Search for the cell housing the specified text and yield its [x, y] center coordinate. 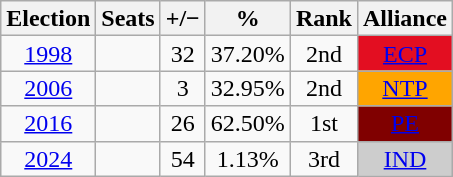
54 [182, 158]
IND [404, 158]
1st [324, 124]
PE [404, 124]
Election [48, 18]
1998 [48, 54]
Alliance [404, 18]
3 [182, 88]
ECP [404, 54]
2024 [48, 158]
26 [182, 124]
3rd [324, 158]
+/− [182, 18]
1.13% [248, 158]
Rank [324, 18]
32 [182, 54]
NTP [404, 88]
2016 [48, 124]
% [248, 18]
2006 [48, 88]
Seats [128, 18]
32.95% [248, 88]
37.20% [248, 54]
62.50% [248, 124]
